Find where the given text appears and provide that cell's center as (X, Y) coordinate. 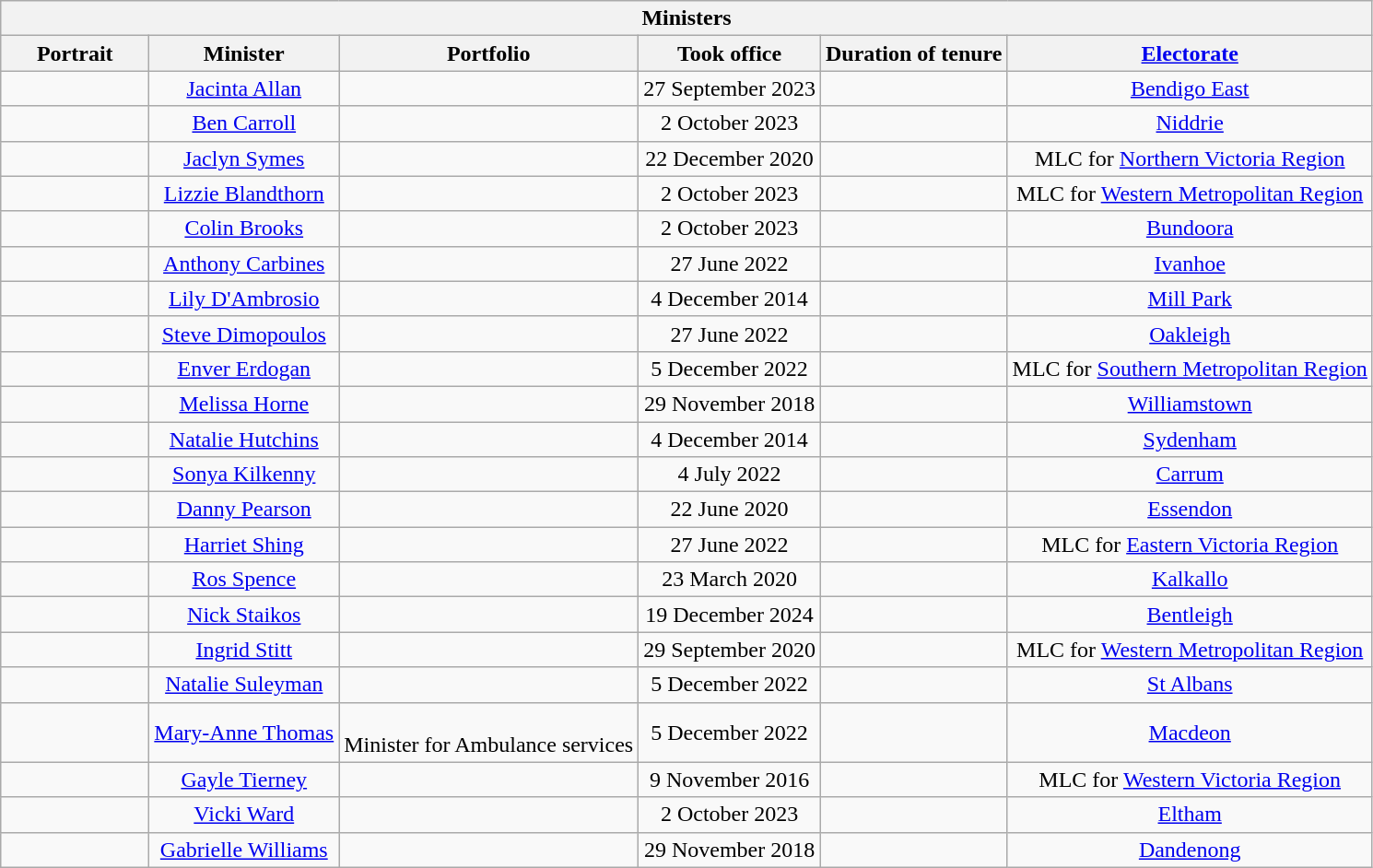
Steve Dimopoulos (244, 334)
Natalie Hutchins (244, 440)
27 September 2023 (730, 88)
Minister (244, 53)
22 June 2020 (730, 510)
Anthony Carbines (244, 264)
Niddrie (1190, 123)
22 December 2020 (730, 158)
Harriet Shing (244, 545)
Gabrielle Williams (244, 850)
Duration of tenure (914, 53)
Kalkallo (1190, 580)
Mary-Anne Thomas (244, 732)
Williamstown (1190, 404)
Took office (730, 53)
Lizzie Blandthorn (244, 194)
Jacinta Allan (244, 88)
4 July 2022 (730, 475)
29 September 2020 (730, 650)
Macdeon (1190, 732)
Ivanhoe (1190, 264)
Mill Park (1190, 299)
Natalie Suleyman (244, 685)
Carrum (1190, 475)
Gayle Tierney (244, 780)
Essendon (1190, 510)
Nick Staikos (244, 615)
Vicki Ward (244, 815)
Lily D'Ambrosio (244, 299)
Ros Spence (244, 580)
MLC for Eastern Victoria Region (1190, 545)
Ben Carroll (244, 123)
19 December 2024 (730, 615)
Bundoora (1190, 229)
Colin Brooks (244, 229)
Melissa Horne (244, 404)
MLC for Southern Metropolitan Region (1190, 369)
Bendigo East (1190, 88)
Portrait (76, 53)
Danny Pearson (244, 510)
St Albans (1190, 685)
Oakleigh (1190, 334)
9 November 2016 (730, 780)
Sydenham (1190, 440)
MLC for Western Victoria Region (1190, 780)
MLC for Northern Victoria Region (1190, 158)
Ingrid Stitt (244, 650)
Sonya Kilkenny (244, 475)
Electorate (1190, 53)
Eltham (1190, 815)
23 March 2020 (730, 580)
Bentleigh (1190, 615)
Enver Erdogan (244, 369)
Portfolio (488, 53)
Jaclyn Symes (244, 158)
Ministers (687, 18)
Minister for Ambulance services (488, 732)
Dandenong (1190, 850)
